Determine the (X, Y) coordinate at the center of the cell enclosing the given text.  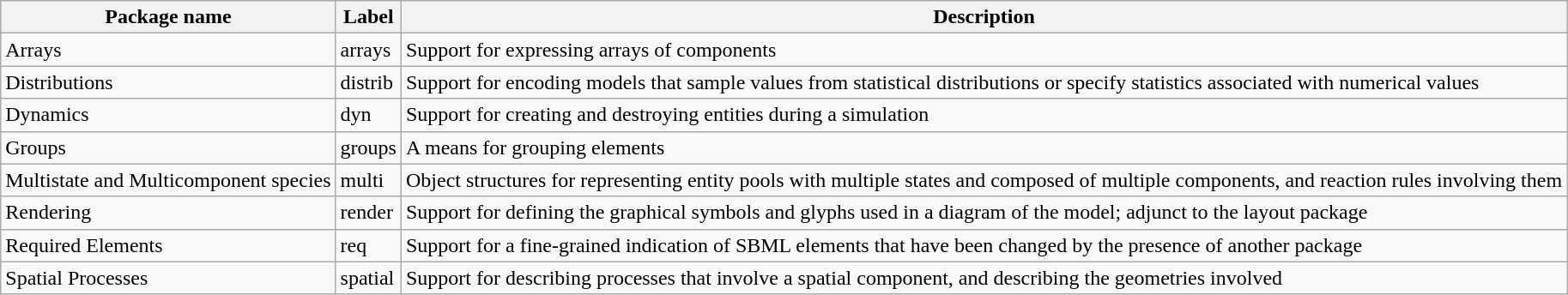
arrays (368, 50)
Support for creating and destroying entities during a simulation (984, 115)
Package name (168, 17)
Support for encoding models that sample values from statistical distributions or specify statistics associated with numerical values (984, 82)
Distributions (168, 82)
Required Elements (168, 245)
dyn (368, 115)
Multistate and Multicomponent species (168, 180)
spatial (368, 278)
Support for a fine-grained indication of SBML elements that have been changed by the presence of another package (984, 245)
distrib (368, 82)
groups (368, 147)
Support for expressing arrays of components (984, 50)
Support for describing processes that involve a spatial component, and describing the geometries involved (984, 278)
render (368, 213)
Dynamics (168, 115)
A means for grouping elements (984, 147)
multi (368, 180)
Description (984, 17)
req (368, 245)
Spatial Processes (168, 278)
Arrays (168, 50)
Object structures for representing entity pools with multiple states and composed of multiple components, and reaction rules involving them (984, 180)
Label (368, 17)
Support for defining the graphical symbols and glyphs used in a diagram of the model; adjunct to the layout package (984, 213)
Groups (168, 147)
Rendering (168, 213)
